Capture the cell that displays the provided text and extract its [X, Y] central coordinate. 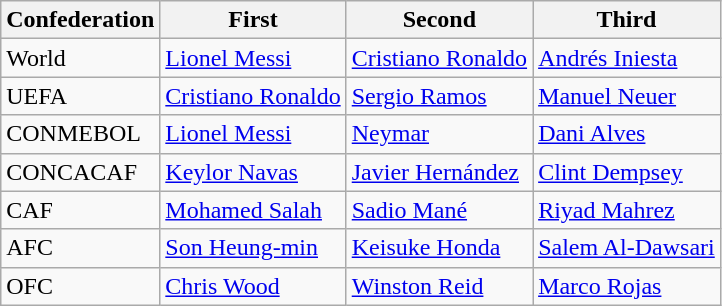
Neymar [439, 134]
Andrés Iniesta [627, 58]
OFC [80, 286]
Clint Dempsey [627, 172]
UEFA [80, 96]
AFC [80, 248]
CONCACAF [80, 172]
Chris Wood [253, 286]
World [80, 58]
Confederation [80, 20]
CONMEBOL [80, 134]
Sergio Ramos [439, 96]
Marco Rojas [627, 286]
CAF [80, 210]
First [253, 20]
Keylor Navas [253, 172]
Second [439, 20]
Mohamed Salah [253, 210]
Dani Alves [627, 134]
Keisuke Honda [439, 248]
Javier Hernández [439, 172]
Salem Al-Dawsari [627, 248]
Manuel Neuer [627, 96]
Winston Reid [439, 286]
Sadio Mané [439, 210]
Son Heung-min [253, 248]
Riyad Mahrez [627, 210]
Third [627, 20]
